Scan for the cell matching the given text and deliver its [X, Y] coordinate at center. 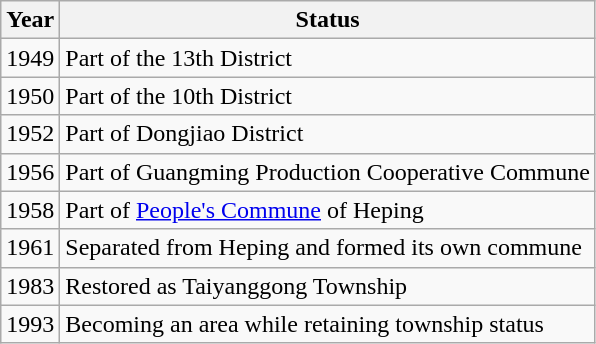
1993 [30, 324]
1949 [30, 58]
Part of People's Commune of Heping [328, 210]
Year [30, 20]
Part of Dongjiao District [328, 134]
Separated from Heping and formed its own commune [328, 248]
Part of the 10th District [328, 96]
Becoming an area while retaining township status [328, 324]
Status [328, 20]
1956 [30, 172]
1961 [30, 248]
Part of Guangming Production Cooperative Commune [328, 172]
Restored as Taiyanggong Township [328, 286]
1983 [30, 286]
1950 [30, 96]
Part of the 13th District [328, 58]
1958 [30, 210]
1952 [30, 134]
